Return the [X, Y] coordinate for the center point of the cell that contains the specified text.  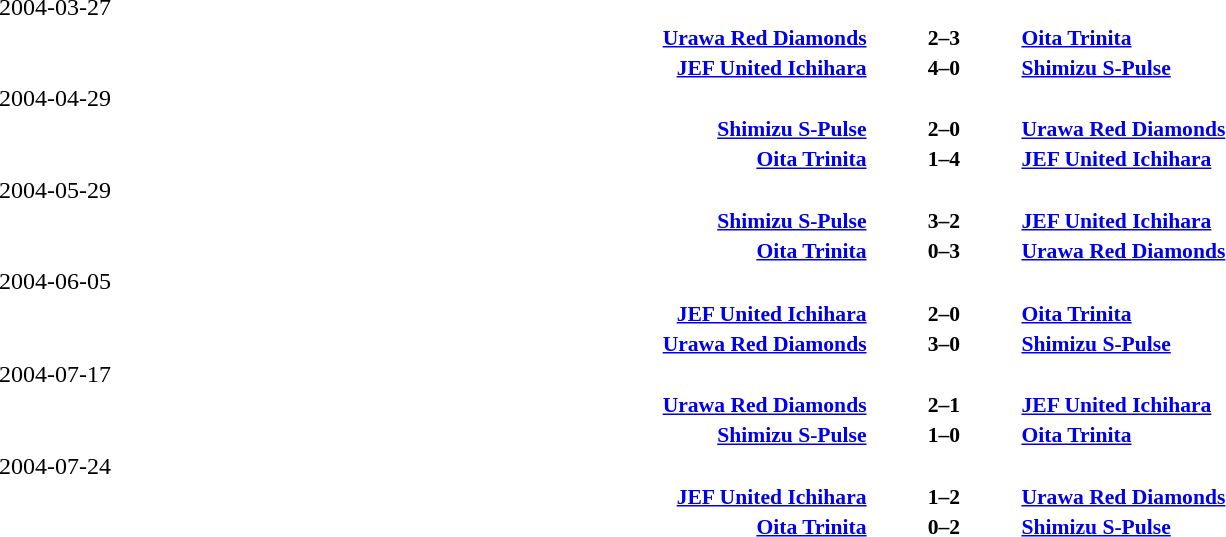
4–0 [944, 68]
0–3 [944, 250]
2–3 [944, 38]
1–0 [944, 435]
3–2 [944, 220]
3–0 [944, 344]
1–4 [944, 159]
1–2 [944, 496]
2–1 [944, 405]
